Return the [x, y] coordinate for the center point of the cell that contains the specified text.  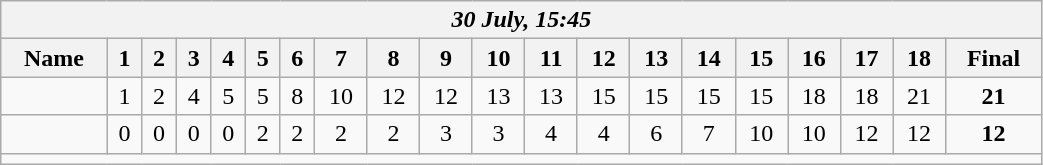
14 [708, 58]
16 [814, 58]
Final [994, 58]
9 [446, 58]
Name [54, 58]
11 [552, 58]
30 July, 15:45 [522, 20]
17 [866, 58]
